From the cell containing the given text, extract its center point as [x, y] coordinate. 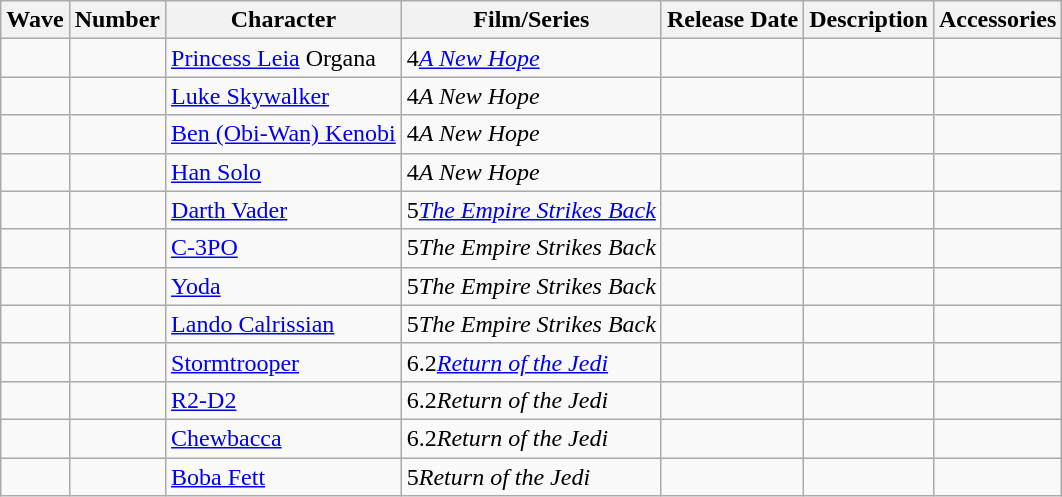
Yoda [284, 286]
Number [117, 20]
R2-D2 [284, 400]
Release Date [732, 20]
Film/Series [531, 20]
Lando Calrissian [284, 324]
Ben (Obi-Wan) Kenobi [284, 134]
Princess Leia Organa [284, 58]
Darth Vader [284, 210]
5Return of the Jedi [531, 477]
Han Solo [284, 172]
Chewbacca [284, 438]
Boba Fett [284, 477]
Accessories [997, 20]
Luke Skywalker [284, 96]
Character [284, 20]
C-3PO [284, 248]
Stormtrooper [284, 362]
Description [869, 20]
Wave [35, 20]
